Detect which cell encompasses the target text, then output its [X, Y] center coordinate. 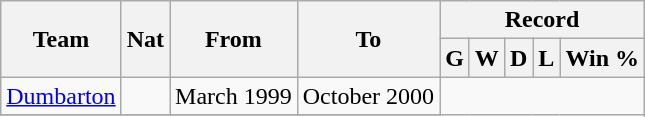
Win % [602, 58]
Dumbarton [61, 96]
W [486, 58]
Record [542, 20]
D [518, 58]
March 1999 [234, 96]
From [234, 39]
To [368, 39]
Nat [145, 39]
October 2000 [368, 96]
G [455, 58]
L [546, 58]
Team [61, 39]
